Return the (x, y) coordinate for the center point of the cell that contains the specified text.  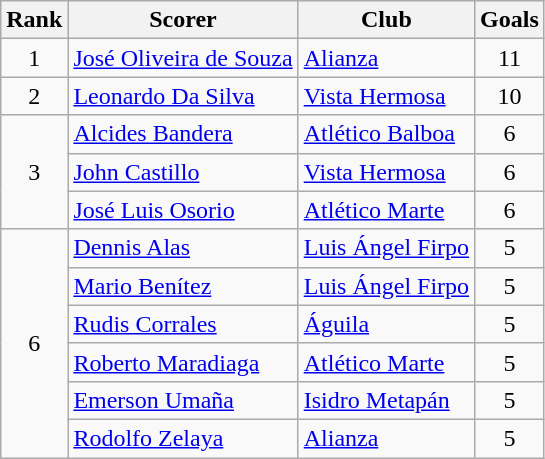
Leonardo Da Silva (183, 96)
Emerson Umaña (183, 400)
John Castillo (183, 172)
1 (34, 58)
Club (386, 20)
2 (34, 96)
Águila (386, 324)
10 (510, 96)
Dennis Alas (183, 248)
Alcides Bandera (183, 134)
José Oliveira de Souza (183, 58)
Scorer (183, 20)
Goals (510, 20)
José Luis Osorio (183, 210)
Rank (34, 20)
Atlético Balboa (386, 134)
Rodolfo Zelaya (183, 438)
11 (510, 58)
Rudis Corrales (183, 324)
Roberto Maradiaga (183, 362)
Mario Benítez (183, 286)
3 (34, 172)
Isidro Metapán (386, 400)
